Return the [X, Y] coordinate for the center point of the cell that contains the specified text.  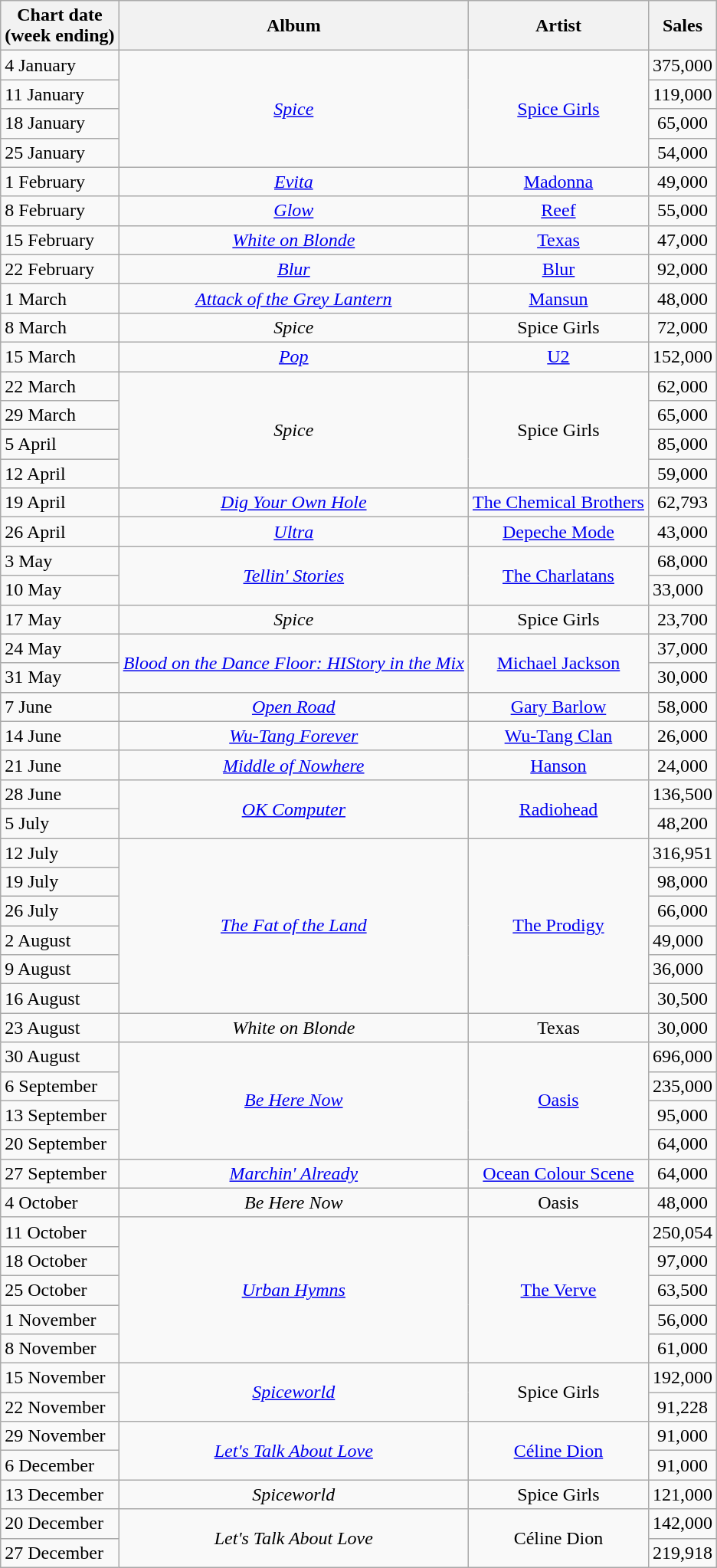
Depeche Mode [558, 532]
22 February [60, 269]
Gary Barlow [558, 707]
Open Road [293, 707]
The Verve [558, 1290]
97,000 [682, 1261]
Sales [682, 26]
2 August [60, 940]
14 June [60, 736]
17 May [60, 619]
59,000 [682, 474]
Hanson [558, 765]
6 September [60, 1086]
136,500 [682, 794]
24 May [60, 648]
192,000 [682, 1378]
Blood on the Dance Floor: HIStory in the Mix [293, 663]
8 February [60, 211]
22 March [60, 385]
20 December [60, 1524]
56,000 [682, 1319]
OK Computer [293, 809]
85,000 [682, 444]
696,000 [682, 1057]
30,500 [682, 999]
1 March [60, 298]
5 July [60, 823]
10 May [60, 590]
Michael Jackson [558, 663]
375,000 [682, 65]
55,000 [682, 211]
13 December [60, 1494]
Reef [558, 211]
12 April [60, 474]
1 November [60, 1319]
Wu-Tang Clan [558, 736]
Tellin' Stories [293, 576]
12 July [60, 853]
Mansun [558, 298]
6 December [60, 1465]
23,700 [682, 619]
28 June [60, 794]
Urban Hymns [293, 1290]
316,951 [682, 853]
48,200 [682, 823]
Pop [293, 356]
21 June [60, 765]
19 July [60, 882]
19 April [60, 503]
27 December [60, 1553]
18 January [60, 123]
18 October [60, 1261]
Album [293, 26]
The Prodigy [558, 926]
Middle of Nowhere [293, 765]
68,000 [682, 561]
31 May [60, 677]
63,500 [682, 1290]
37,000 [682, 648]
Attack of the Grey Lantern [293, 298]
61,000 [682, 1349]
30 August [60, 1057]
142,000 [682, 1524]
29 November [60, 1436]
62,000 [682, 385]
4 January [60, 65]
92,000 [682, 269]
27 September [60, 1173]
152,000 [682, 356]
91,228 [682, 1407]
Glow [293, 211]
Madonna [558, 182]
33,000 [682, 590]
5 April [60, 444]
11 October [60, 1232]
The Chemical Brothers [558, 503]
7 June [60, 707]
The Fat of the Land [293, 926]
1 February [60, 182]
16 August [60, 999]
26,000 [682, 736]
26 April [60, 532]
25 October [60, 1290]
Wu-Tang Forever [293, 736]
15 November [60, 1378]
Evita [293, 182]
8 November [60, 1349]
11 January [60, 94]
Radiohead [558, 809]
26 July [60, 911]
25 January [60, 153]
23 August [60, 1028]
Ocean Colour Scene [558, 1173]
8 March [60, 327]
Chart date(week ending) [60, 26]
24,000 [682, 765]
47,000 [682, 240]
36,000 [682, 969]
95,000 [682, 1115]
9 August [60, 969]
15 March [60, 356]
62,793 [682, 503]
20 September [60, 1144]
Artist [558, 26]
22 November [60, 1407]
4 October [60, 1202]
3 May [60, 561]
U2 [558, 356]
Marchin' Already [293, 1173]
The Charlatans [558, 576]
98,000 [682, 882]
235,000 [682, 1086]
Dig Your Own Hole [293, 503]
15 February [60, 240]
43,000 [682, 532]
219,918 [682, 1553]
Ultra [293, 532]
119,000 [682, 94]
13 September [60, 1115]
66,000 [682, 911]
121,000 [682, 1494]
58,000 [682, 707]
72,000 [682, 327]
54,000 [682, 153]
250,054 [682, 1232]
29 March [60, 415]
